Determine the (x, y) coordinate at the center of the cell enclosing the given text.  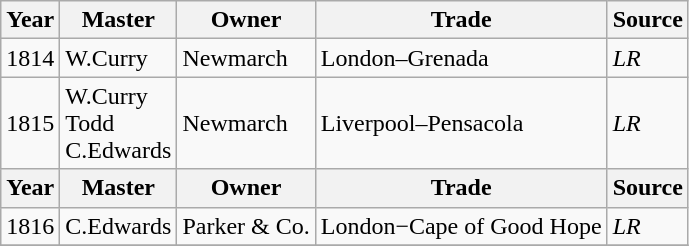
W.CurryToddC.Edwards (118, 123)
1815 (30, 123)
London–Grenada (461, 58)
C.Edwards (118, 226)
1816 (30, 226)
W.Curry (118, 58)
Liverpool–Pensacola (461, 123)
1814 (30, 58)
Parker & Co. (246, 226)
London−Cape of Good Hope (461, 226)
